Return [x, y] of the center of cell containing provided text 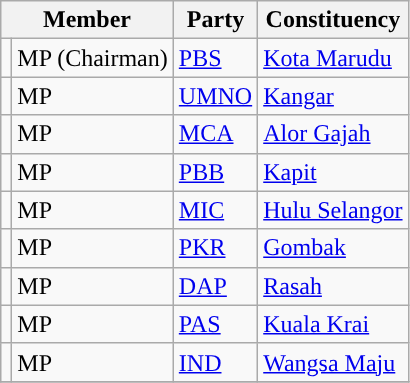
UMNO [215, 96]
Kapit [333, 172]
Kuala Krai [333, 324]
Kota Marudu [333, 58]
Kangar [333, 96]
Constituency [333, 20]
DAP [215, 286]
PBB [215, 172]
Hulu Selangor [333, 210]
MP (Chairman) [92, 58]
Party [215, 20]
Alor Gajah [333, 134]
Wangsa Maju [333, 362]
Member [88, 20]
Gombak [333, 248]
MIC [215, 210]
IND [215, 362]
PBS [215, 58]
Rasah [333, 286]
PKR [215, 248]
PAS [215, 324]
MCA [215, 134]
